Capture the cell that displays the provided text and extract its [x, y] central coordinate. 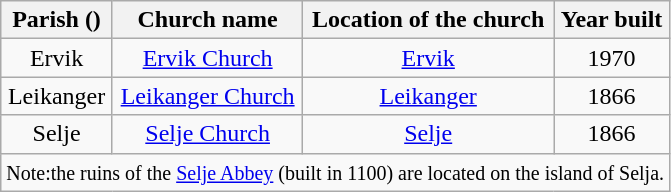
1970 [612, 58]
Parish () [57, 20]
Leikanger Church [208, 96]
Church name [208, 20]
Location of the church [428, 20]
Ervik Church [208, 58]
Year built [612, 20]
Selje Church [208, 134]
Note:the ruins of the Selje Abbey (built in 1100) are located on the island of Selja. [336, 172]
